Search for the cell housing the specified text and yield its (X, Y) center coordinate. 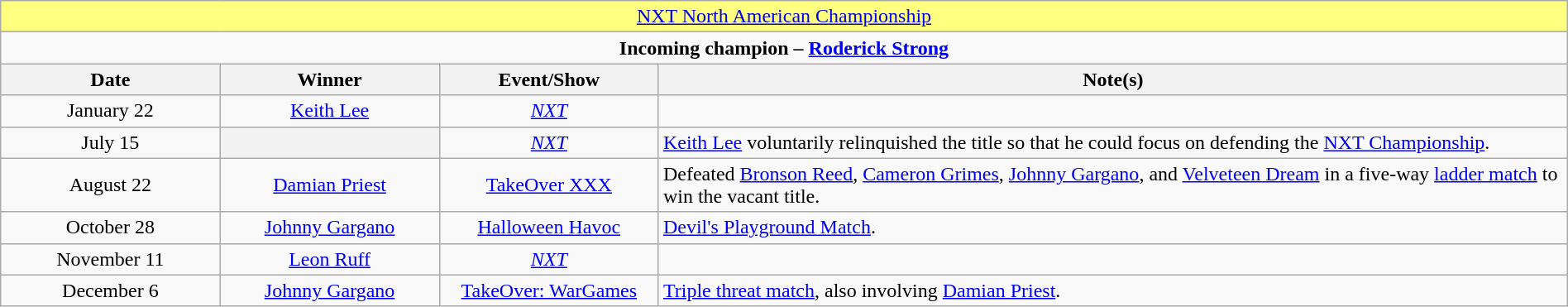
Damian Priest (329, 185)
August 22 (111, 185)
Keith Lee (329, 111)
Winner (329, 79)
TakeOver: WarGames (549, 290)
Triple threat match, also involving Damian Priest. (1113, 290)
Halloween Havoc (549, 228)
Incoming champion – Roderick Strong (784, 48)
Date (111, 79)
Defeated Bronson Reed, Cameron Grimes, Johnny Gargano, and Velveteen Dream in a five-way ladder match to win the vacant title. (1113, 185)
Note(s) (1113, 79)
TakeOver XXX (549, 185)
October 28 (111, 228)
Devil's Playground Match. (1113, 228)
January 22 (111, 111)
Keith Lee voluntarily relinquished the title so that he could focus on defending the NXT Championship. (1113, 142)
November 11 (111, 259)
Leon Ruff (329, 259)
Event/Show (549, 79)
NXT North American Championship (784, 17)
December 6 (111, 290)
July 15 (111, 142)
